For the text-containing cell, return its midpoint in (x, y) coordinate format. 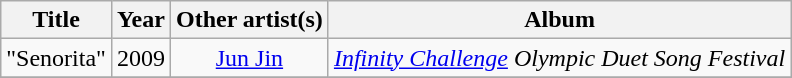
Year (140, 20)
Other artist(s) (249, 20)
"Senorita" (56, 58)
Jun Jin (249, 58)
Title (56, 20)
Infinity Challenge Olympic Duet Song Festival (559, 58)
Album (559, 20)
2009 (140, 58)
